Determine the (x, y) coordinate at the center of the cell enclosing the given text.  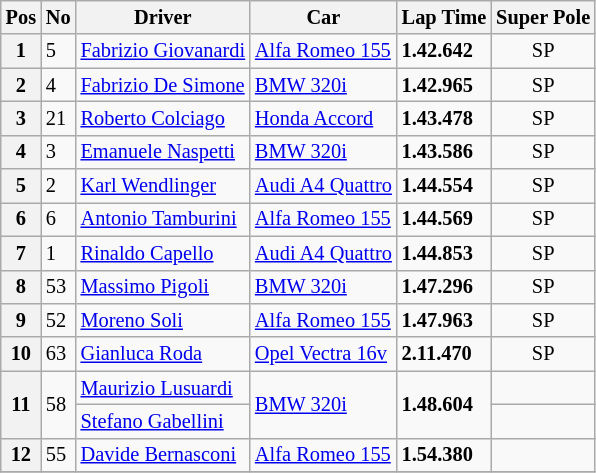
Rinaldo Capello (163, 253)
Car (324, 17)
Opel Vectra 16v (324, 354)
1.44.569 (444, 219)
1.43.586 (444, 152)
Gianluca Roda (163, 354)
11 (21, 404)
Super Pole (543, 17)
Fabrizio Giovanardi (163, 51)
Karl Wendlinger (163, 186)
58 (58, 404)
1.48.604 (444, 404)
8 (21, 287)
Antonio Tamburini (163, 219)
Honda Accord (324, 118)
7 (21, 253)
1.42.642 (444, 51)
Davide Bernasconi (163, 455)
21 (58, 118)
1.44.554 (444, 186)
Stefano Gabellini (163, 421)
1.44.853 (444, 253)
10 (21, 354)
55 (58, 455)
52 (58, 320)
63 (58, 354)
Moreno Soli (163, 320)
1.47.296 (444, 287)
Massimo Pigoli (163, 287)
1.42.965 (444, 85)
53 (58, 287)
Emanuele Naspetti (163, 152)
1.47.963 (444, 320)
Driver (163, 17)
2.11.470 (444, 354)
1.54.380 (444, 455)
Pos (21, 17)
12 (21, 455)
1.43.478 (444, 118)
Maurizio Lusuardi (163, 388)
Fabrizio De Simone (163, 85)
9 (21, 320)
No (58, 17)
Roberto Colciago (163, 118)
Lap Time (444, 17)
